Pinpoint the cell where the given text exists, returning its [X, Y] midpoint coordinate. 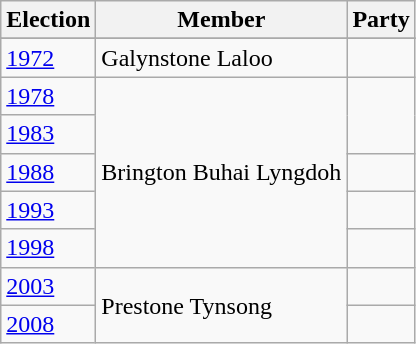
1978 [48, 96]
1988 [48, 172]
Brington Buhai Lyngdoh [222, 172]
Election [48, 20]
1983 [48, 134]
2003 [48, 286]
2008 [48, 324]
Member [222, 20]
Prestone Tynsong [222, 305]
1993 [48, 210]
Galynstone Laloo [222, 58]
1998 [48, 248]
Party [381, 20]
1972 [48, 58]
